Detect which cell encompasses the target text, then output its (x, y) center coordinate. 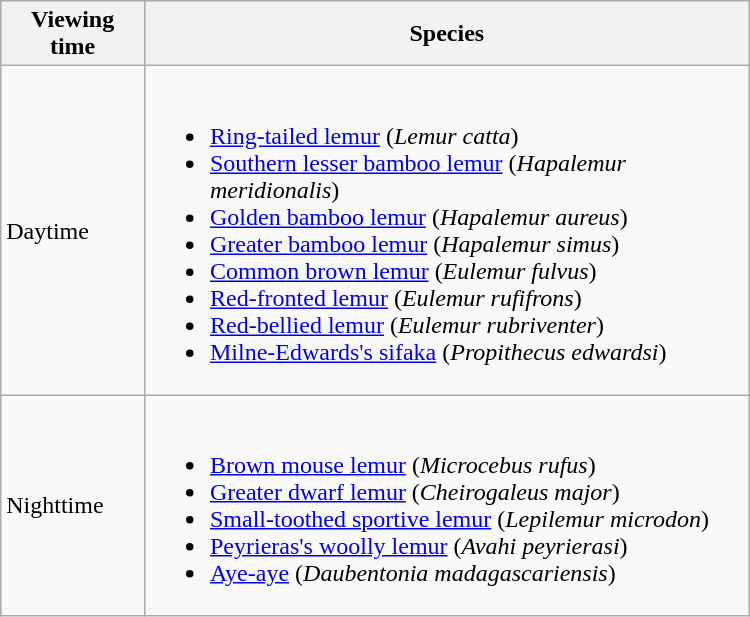
Daytime (73, 230)
Viewing time (73, 34)
Species (446, 34)
Nighttime (73, 506)
